Return (X, Y) of the center of cell containing provided text 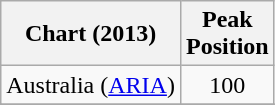
100 (227, 85)
PeakPosition (227, 34)
Australia (ARIA) (91, 85)
Chart (2013) (91, 34)
